Locate the cell with the specified text and output its [X, Y] center coordinate. 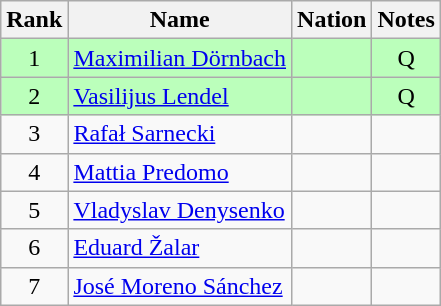
6 [34, 248]
Name [180, 20]
Mattia Predomo [180, 172]
2 [34, 96]
4 [34, 172]
Rank [34, 20]
Nation [332, 20]
1 [34, 58]
Vladyslav Denysenko [180, 210]
Maximilian Dörnbach [180, 58]
Eduard Žalar [180, 248]
José Moreno Sánchez [180, 286]
5 [34, 210]
Rafał Sarnecki [180, 134]
Vasilijus Lendel [180, 96]
Notes [406, 20]
7 [34, 286]
3 [34, 134]
